For the text-containing cell, return its midpoint in [x, y] coordinate format. 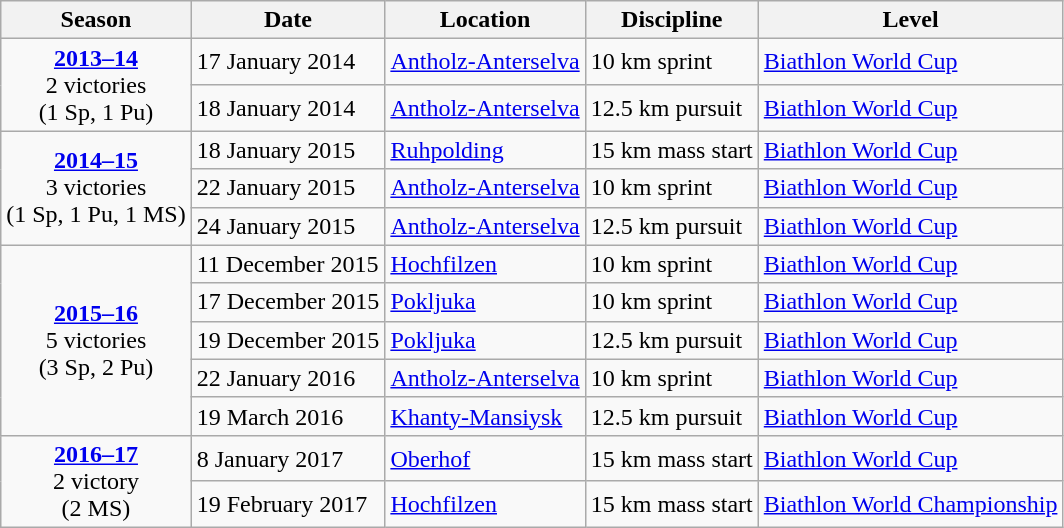
Khanty-Mansiysk [485, 416]
2013–14 2 victories (1 Sp, 1 Pu) [96, 85]
2015–16 5 victories (3 Sp, 2 Pu) [96, 340]
Ruhpolding [485, 150]
19 December 2015 [288, 340]
Location [485, 20]
19 February 2017 [288, 504]
Biathlon World Championship [910, 504]
18 January 2015 [288, 150]
Level [910, 20]
2016–17 2 victory (2 MS) [96, 481]
18 January 2014 [288, 108]
22 January 2016 [288, 378]
Season [96, 20]
Discipline [672, 20]
8 January 2017 [288, 458]
22 January 2015 [288, 188]
11 December 2015 [288, 264]
17 December 2015 [288, 302]
17 January 2014 [288, 62]
24 January 2015 [288, 226]
Oberhof [485, 458]
2014–15 3 victories (1 Sp, 1 Pu, 1 MS) [96, 188]
Date [288, 20]
19 March 2016 [288, 416]
